Return (X, Y) of the center of cell containing provided text 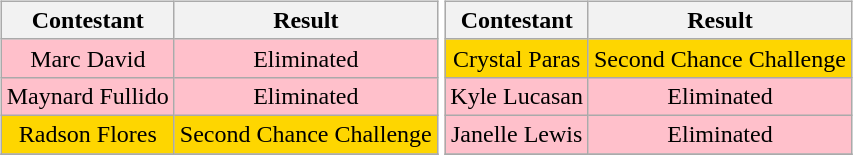
Radson Flores (88, 134)
Janelle Lewis (517, 134)
Maynard Fullido (88, 96)
Kyle Lucasan (517, 96)
Marc David (88, 58)
Crystal Paras (517, 58)
